Extract the [X, Y] coordinate from the center of the cell holding the provided text.  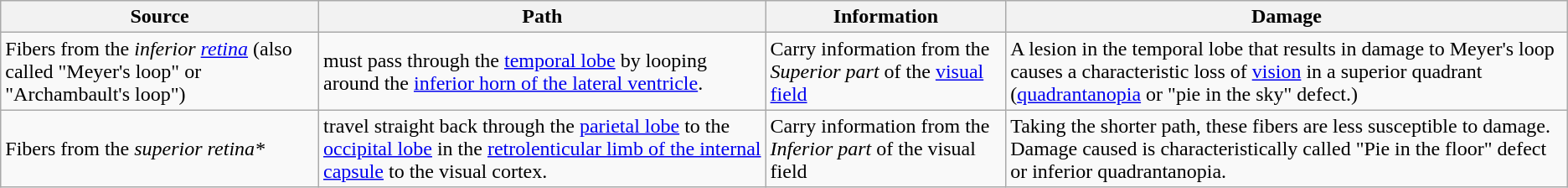
must pass through the temporal lobe by looping around the inferior horn of the lateral ventricle. [542, 71]
travel straight back through the parietal lobe to the occipital lobe in the retrolenticular limb of the internal capsule to the visual cortex. [542, 149]
Damage [1287, 17]
Source [160, 17]
Carry information from the Superior part of the visual field [886, 71]
Carry information from the Inferior part of the visual field [886, 149]
Information [886, 17]
Fibers from the inferior retina (also called "Meyer's loop" or "Archambault's loop") [160, 71]
Path [542, 17]
Fibers from the superior retina* [160, 149]
